Find where the given text appears and provide that cell's center as [x, y] coordinate. 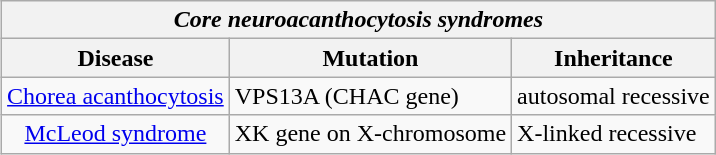
McLeod syndrome [116, 134]
Mutation [370, 58]
X-linked recessive [614, 134]
VPS13A (CHAC gene) [370, 96]
Inheritance [614, 58]
autosomal recessive [614, 96]
Chorea acanthocytosis [116, 96]
XK gene on X-chromosome [370, 134]
Core neuroacanthocytosis syndromes [359, 20]
Disease [116, 58]
